Locate the cell with the specified text and output its [x, y] center coordinate. 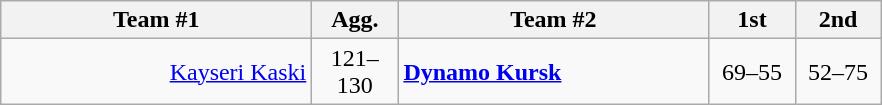
52–75 [838, 72]
Agg. [355, 20]
121–130 [355, 72]
Team #1 [156, 20]
Dynamo Kursk [554, 72]
2nd [838, 20]
Kayseri Kaski [156, 72]
Team #2 [554, 20]
69–55 [752, 72]
1st [752, 20]
